Capture the cell that displays the provided text and extract its [x, y] central coordinate. 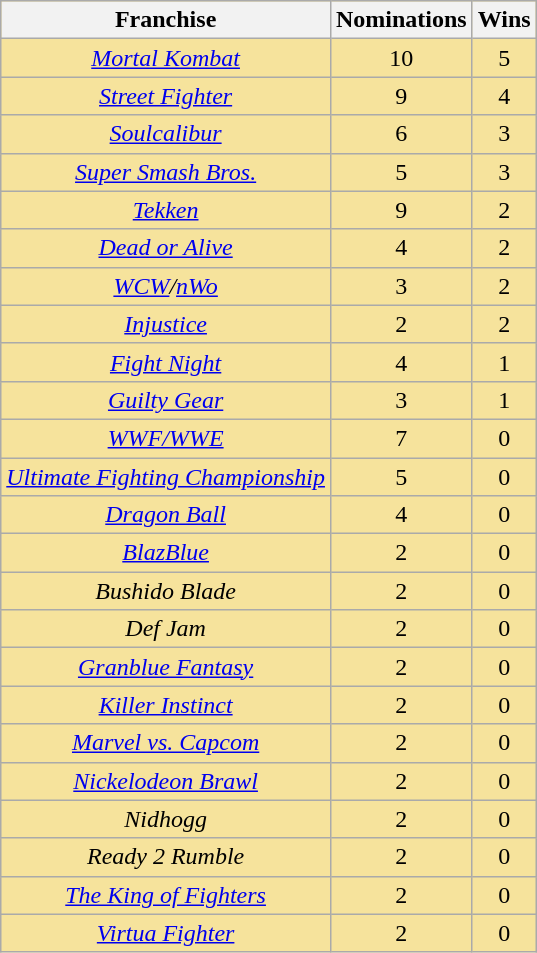
7 [401, 438]
Ultimate Fighting Championship [166, 477]
Dead or Alive [166, 248]
The King of Fighters [166, 895]
Bushido Blade [166, 591]
10 [401, 58]
6 [401, 134]
WCW/nWo [166, 286]
Soulcalibur [166, 134]
WWF/WWE [166, 438]
Franchise [166, 20]
Super Smash Bros. [166, 172]
Nidhogg [166, 819]
Def Jam [166, 629]
Nickelodeon Brawl [166, 781]
Killer Instinct [166, 705]
Granblue Fantasy [166, 667]
Injustice [166, 324]
BlazBlue [166, 553]
Nominations [401, 20]
Tekken [166, 210]
Virtua Fighter [166, 933]
Dragon Ball [166, 515]
Guilty Gear [166, 400]
Wins [504, 20]
Marvel vs. Capcom [166, 743]
Mortal Kombat [166, 58]
Ready 2 Rumble [166, 857]
Street Fighter [166, 96]
Fight Night [166, 362]
